Identify which cell holds the provided text, then report its [X, Y] central coordinate. 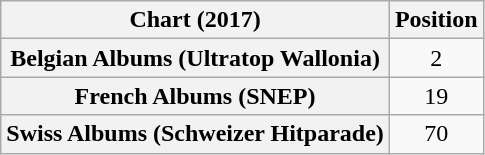
70 [436, 134]
19 [436, 96]
French Albums (SNEP) [196, 96]
Belgian Albums (Ultratop Wallonia) [196, 58]
Chart (2017) [196, 20]
2 [436, 58]
Swiss Albums (Schweizer Hitparade) [196, 134]
Position [436, 20]
